Capture the cell that displays the provided text and extract its (X, Y) central coordinate. 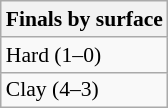
Finals by surface (84, 19)
Clay (4–3) (84, 90)
Hard (1–0) (84, 55)
